Provide the [X, Y] coordinate of the cell's center where the given text is located.  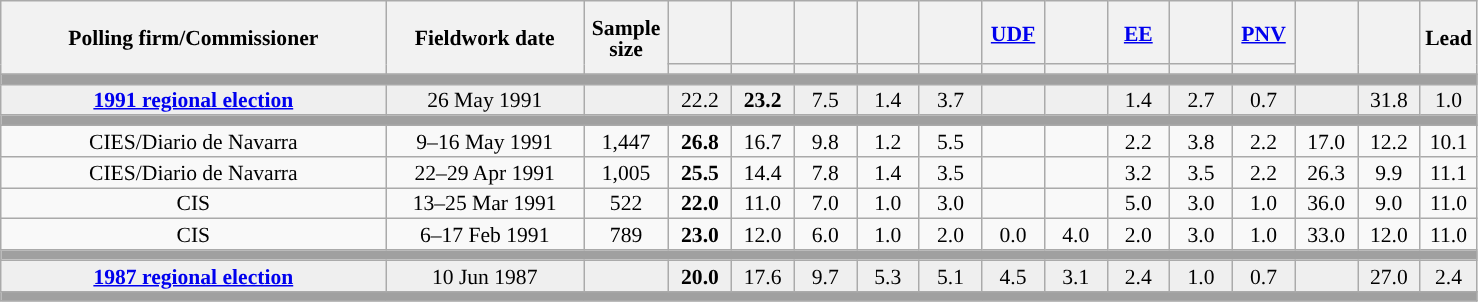
26 May 1991 [485, 100]
7.5 [826, 100]
EE [1138, 32]
27.0 [1390, 276]
13–25 Mar 1991 [485, 204]
5.0 [1138, 204]
22.2 [700, 100]
3.8 [1202, 142]
10 Jun 1987 [485, 276]
11.1 [1448, 172]
5.1 [950, 276]
4.5 [1014, 276]
9.8 [826, 142]
33.0 [1326, 234]
3.1 [1076, 276]
10.1 [1448, 142]
17.6 [762, 276]
6.0 [826, 234]
Polling firm/Commissioner [194, 38]
9.7 [826, 276]
22.0 [700, 204]
0.0 [1014, 234]
26.3 [1326, 172]
1,005 [626, 172]
25.5 [700, 172]
22–29 Apr 1991 [485, 172]
PNV [1264, 32]
2.7 [1202, 100]
20.0 [700, 276]
Lead [1448, 38]
7.8 [826, 172]
14.4 [762, 172]
9.0 [1390, 204]
6–17 Feb 1991 [485, 234]
36.0 [1326, 204]
522 [626, 204]
9–16 May 1991 [485, 142]
1.2 [888, 142]
3.2 [1138, 172]
1987 regional election [194, 276]
5.5 [950, 142]
1991 regional election [194, 100]
12.2 [1390, 142]
Fieldwork date [485, 38]
5.3 [888, 276]
26.8 [700, 142]
Sample size [626, 38]
9.9 [1390, 172]
16.7 [762, 142]
17.0 [1326, 142]
UDF [1014, 32]
23.2 [762, 100]
4.0 [1076, 234]
23.0 [700, 234]
789 [626, 234]
31.8 [1390, 100]
1,447 [626, 142]
3.7 [950, 100]
7.0 [826, 204]
